Return [x, y] of the center of cell containing provided text 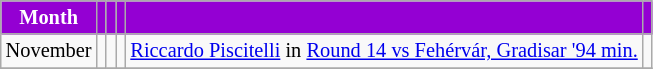
Riccardo Piscitelli in Round 14 vs Fehérvár, Gradisar '94 min. [384, 51]
Month [49, 17]
November [49, 51]
